Return (X, Y) of the center of cell containing provided text 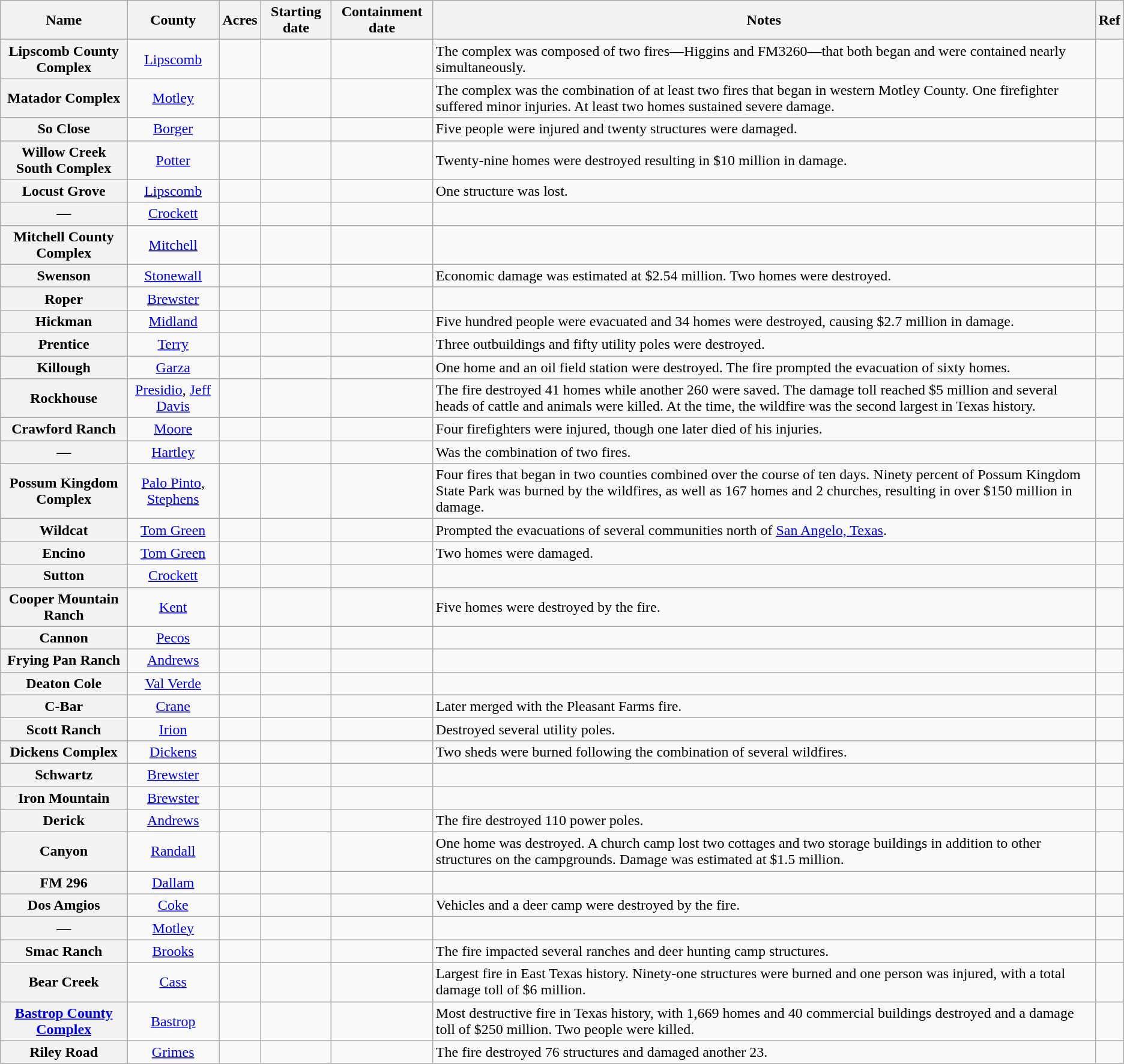
Ref (1110, 20)
Irion (173, 729)
Canyon (64, 851)
Hartley (173, 452)
Midland (173, 321)
Grimes (173, 1052)
The fire impacted several ranches and deer hunting camp structures. (764, 951)
Mitchell County Complex (64, 245)
The fire destroyed 110 power poles. (764, 821)
Lipscomb County Complex (64, 59)
Borger (173, 129)
Mitchell (173, 245)
The complex was composed of two fires—Higgins and FM3260—that both began and were contained nearly simultaneously. (764, 59)
Five homes were destroyed by the fire. (764, 606)
Starting date (296, 20)
Roper (64, 298)
The fire destroyed 76 structures and damaged another 23. (764, 1052)
Kent (173, 606)
So Close (64, 129)
Iron Mountain (64, 798)
Possum Kingdom Complex (64, 491)
Destroyed several utility poles. (764, 729)
Cannon (64, 638)
Crane (173, 706)
Five people were injured and twenty structures were damaged. (764, 129)
Terry (173, 344)
Rockhouse (64, 399)
Prentice (64, 344)
Containment date (382, 20)
Stonewall (173, 276)
One home and an oil field station were destroyed. The fire prompted the evacuation of sixty homes. (764, 367)
Scott Ranch (64, 729)
Dickens (173, 752)
Val Verde (173, 683)
Bear Creek (64, 982)
Hickman (64, 321)
Five hundred people were evacuated and 34 homes were destroyed, causing $2.7 million in damage. (764, 321)
Brooks (173, 951)
Prompted the evacuations of several communities north of San Angelo, Texas. (764, 530)
Notes (764, 20)
Was the combination of two fires. (764, 452)
Name (64, 20)
C-Bar (64, 706)
Pecos (173, 638)
Largest fire in East Texas history. Ninety-one structures were burned and one person was injured, with a total damage toll of $6 million. (764, 982)
Bastrop County Complex (64, 1021)
Moore (173, 429)
Killough (64, 367)
FM 296 (64, 883)
Riley Road (64, 1052)
Two sheds were burned following the combination of several wildfires. (764, 752)
Later merged with the Pleasant Farms fire. (764, 706)
Acres (240, 20)
Derick (64, 821)
Two homes were damaged. (764, 553)
Wildcat (64, 530)
Randall (173, 851)
Swenson (64, 276)
Dallam (173, 883)
Four firefighters were injured, though one later died of his injuries. (764, 429)
Vehicles and a deer camp were destroyed by the fire. (764, 905)
Dickens Complex (64, 752)
One structure was lost. (764, 191)
Coke (173, 905)
Cooper Mountain Ranch (64, 606)
County (173, 20)
Three outbuildings and fifty utility poles were destroyed. (764, 344)
Sutton (64, 576)
Twenty-nine homes were destroyed resulting in $10 million in damage. (764, 160)
Deaton Cole (64, 683)
Schwartz (64, 775)
Matador Complex (64, 98)
Cass (173, 982)
Garza (173, 367)
Palo Pinto, Stephens (173, 491)
Frying Pan Ranch (64, 660)
Smac Ranch (64, 951)
Encino (64, 553)
Locust Grove (64, 191)
Dos Amgios (64, 905)
Willow Creek South Complex (64, 160)
Potter (173, 160)
Presidio, Jeff Davis (173, 399)
Crawford Ranch (64, 429)
Bastrop (173, 1021)
Economic damage was estimated at $2.54 million. Two homes were destroyed. (764, 276)
